Return the (x, y) coordinate for the center point of the cell that contains the specified text.  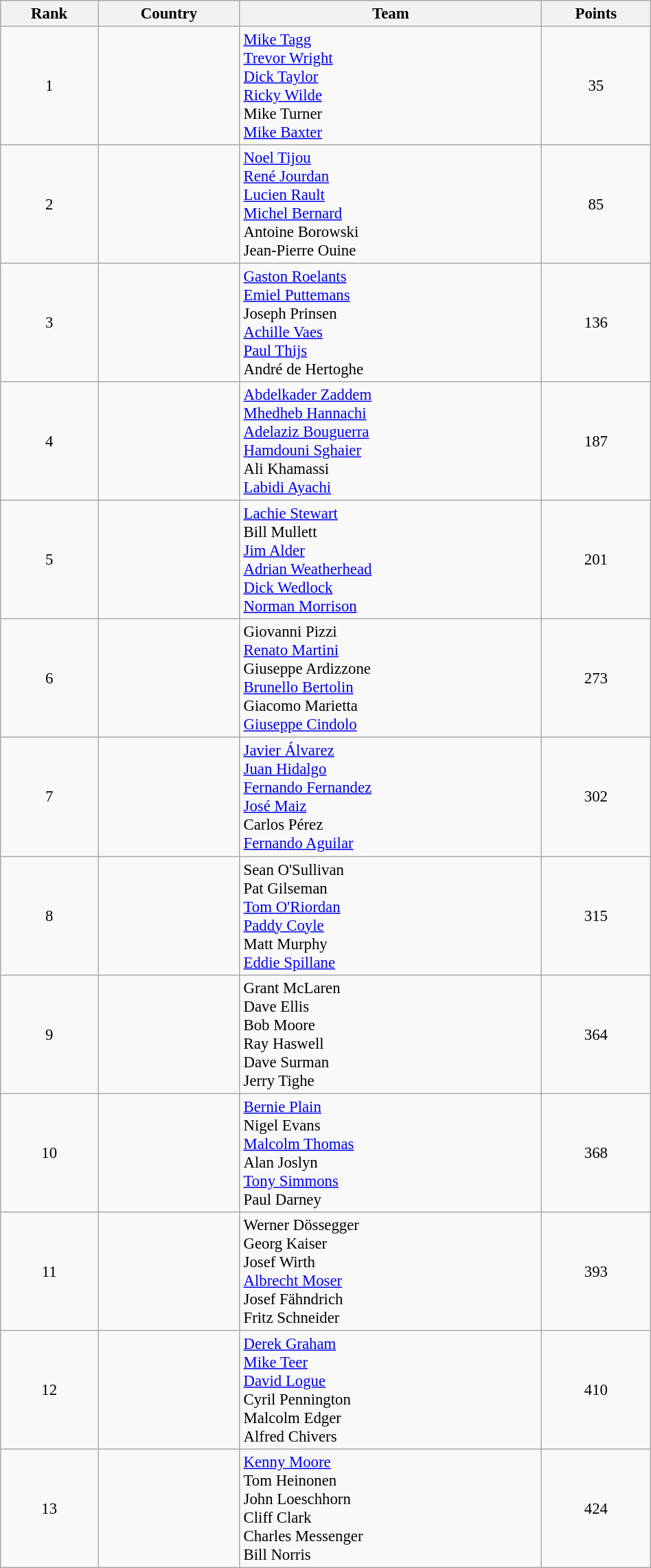
Kenny MooreTom HeinonenJohn LoeschhornCliff ClarkCharles MessengerBill Norris (390, 1508)
8 (49, 916)
Sean O'SullivanPat GilsemanTom O'RiordanPaddy CoyleMatt MurphyEddie Spillane (390, 916)
368 (596, 1152)
Noel TijouRené JourdanLucien RaultMichel BernardAntoine BorowskiJean-Pierre Ouine (390, 205)
Bernie PlainNigel EvansMalcolm ThomasAlan JoslynTony SimmonsPaul Darney (390, 1152)
85 (596, 205)
410 (596, 1390)
Javier ÁlvarezJuan HidalgoFernando FernandezJosé MaizCarlos PérezFernando Aguilar (390, 797)
Country (169, 14)
Lachie StewartBill MullettJim AlderAdrian WeatherheadDick WedlockNorman Morrison (390, 560)
273 (596, 679)
Werner DösseggerGeorg KaiserJosef WirthAlbrecht MoserJosef FähndrichFritz Schneider (390, 1271)
364 (596, 1034)
Grant McLarenDave EllisBob MooreRay HaswellDave SurmanJerry Tighe (390, 1034)
Giovanni PizziRenato MartiniGiuseppe ArdizzoneBrunello BertolinGiacomo MariettaGiuseppe Cindolo (390, 679)
Points (596, 14)
Mike TaggTrevor WrightDick TaylorRicky WildeMike TurnerMike Baxter (390, 87)
1 (49, 87)
2 (49, 205)
7 (49, 797)
Team (390, 14)
12 (49, 1390)
424 (596, 1508)
393 (596, 1271)
187 (596, 441)
201 (596, 560)
302 (596, 797)
9 (49, 1034)
Gaston RoelantsEmiel PuttemansJoseph PrinsenAchille VaesPaul ThijsAndré de Hertoghe (390, 323)
4 (49, 441)
13 (49, 1508)
136 (596, 323)
Abdelkader ZaddemMhedheb HannachiAdelaziz BouguerraHamdouni SghaierAli KhamassiLabidi Ayachi (390, 441)
35 (596, 87)
5 (49, 560)
Rank (49, 14)
3 (49, 323)
Derek GrahamMike TeerDavid LogueCyril PenningtonMalcolm EdgerAlfred Chivers (390, 1390)
315 (596, 916)
11 (49, 1271)
6 (49, 679)
10 (49, 1152)
